Pinpoint the cell where the given text exists, returning its [x, y] midpoint coordinate. 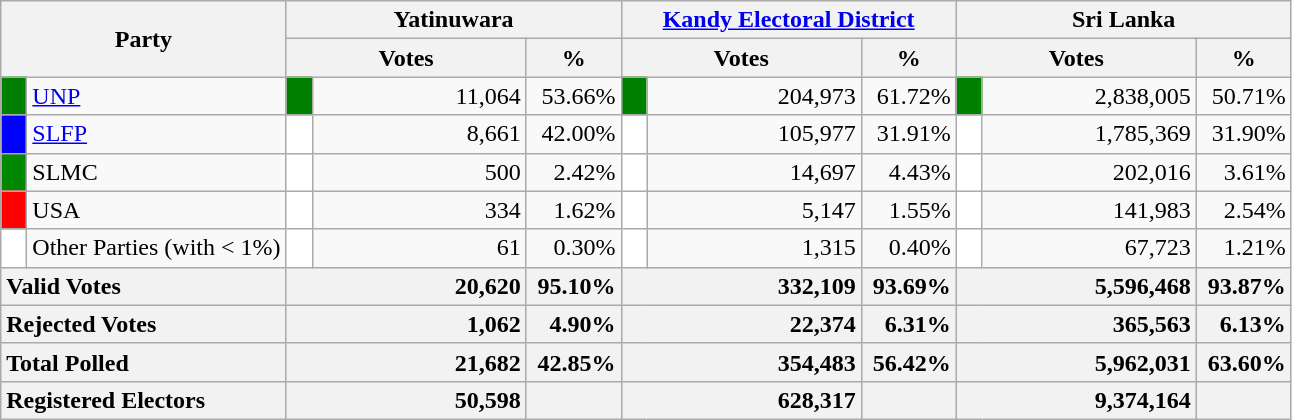
61 [419, 248]
3.61% [1244, 172]
365,563 [1076, 324]
6.13% [1244, 324]
53.66% [574, 96]
0.30% [574, 248]
Valid Votes [144, 286]
42.00% [574, 134]
1.21% [1244, 248]
61.72% [908, 96]
354,483 [741, 362]
USA [156, 210]
2.54% [1244, 210]
SLMC [156, 172]
Yatinuwara [454, 20]
8,661 [419, 134]
204,973 [754, 96]
500 [419, 172]
95.10% [574, 286]
4.43% [908, 172]
63.60% [1244, 362]
14,697 [754, 172]
Kandy Electoral District [788, 20]
2,838,005 [1089, 96]
21,682 [406, 362]
1.62% [574, 210]
Total Polled [144, 362]
Registered Electors [144, 400]
1,315 [754, 248]
SLFP [156, 134]
Sri Lanka [1124, 20]
628,317 [741, 400]
Party [144, 39]
22,374 [741, 324]
1,062 [406, 324]
2.42% [574, 172]
93.87% [1244, 286]
31.91% [908, 134]
6.31% [908, 324]
67,723 [1089, 248]
50,598 [406, 400]
42.85% [574, 362]
31.90% [1244, 134]
56.42% [908, 362]
11,064 [419, 96]
20,620 [406, 286]
1,785,369 [1089, 134]
UNP [156, 96]
202,016 [1089, 172]
50.71% [1244, 96]
9,374,164 [1076, 400]
5,962,031 [1076, 362]
141,983 [1089, 210]
332,109 [741, 286]
0.40% [908, 248]
93.69% [908, 286]
5,596,468 [1076, 286]
1.55% [908, 210]
105,977 [754, 134]
Rejected Votes [144, 324]
4.90% [574, 324]
334 [419, 210]
5,147 [754, 210]
Other Parties (with < 1%) [156, 248]
